Search for the cell housing the specified text and yield its [X, Y] center coordinate. 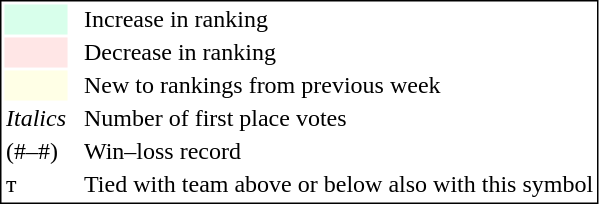
Italics [36, 119]
т [36, 185]
Decrease in ranking [338, 53]
(#–#) [36, 151]
Tied with team above or below also with this symbol [338, 185]
New to rankings from previous week [338, 85]
Number of first place votes [338, 119]
Win–loss record [338, 151]
Increase in ranking [338, 19]
